From the cell containing the given text, extract its center point as (x, y) coordinate. 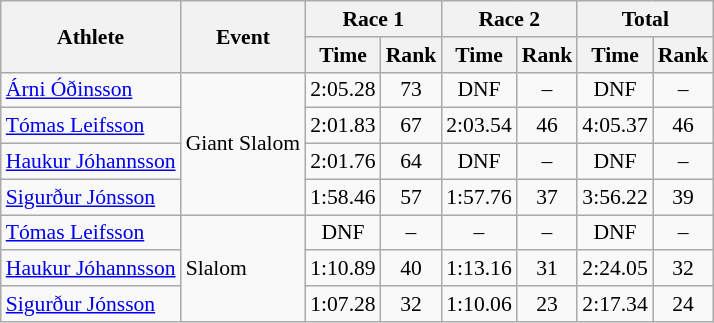
37 (548, 197)
Total (645, 19)
2:24.05 (614, 269)
Athlete (91, 36)
1:10.06 (478, 304)
Race 1 (373, 19)
1:13.16 (478, 269)
1:58.46 (342, 197)
24 (684, 304)
Slalom (244, 268)
Giant Slalom (244, 143)
2:17.34 (614, 304)
73 (412, 90)
40 (412, 269)
1:07.28 (342, 304)
39 (684, 197)
31 (548, 269)
2:03.54 (478, 126)
23 (548, 304)
Árni Óðinsson (91, 90)
67 (412, 126)
Race 2 (509, 19)
2:05.28 (342, 90)
64 (412, 162)
2:01.83 (342, 126)
1:10.89 (342, 269)
2:01.76 (342, 162)
Event (244, 36)
3:56.22 (614, 197)
1:57.76 (478, 197)
4:05.37 (614, 126)
57 (412, 197)
